Provide the [x, y] coordinate of the cell's center where the given text is located.  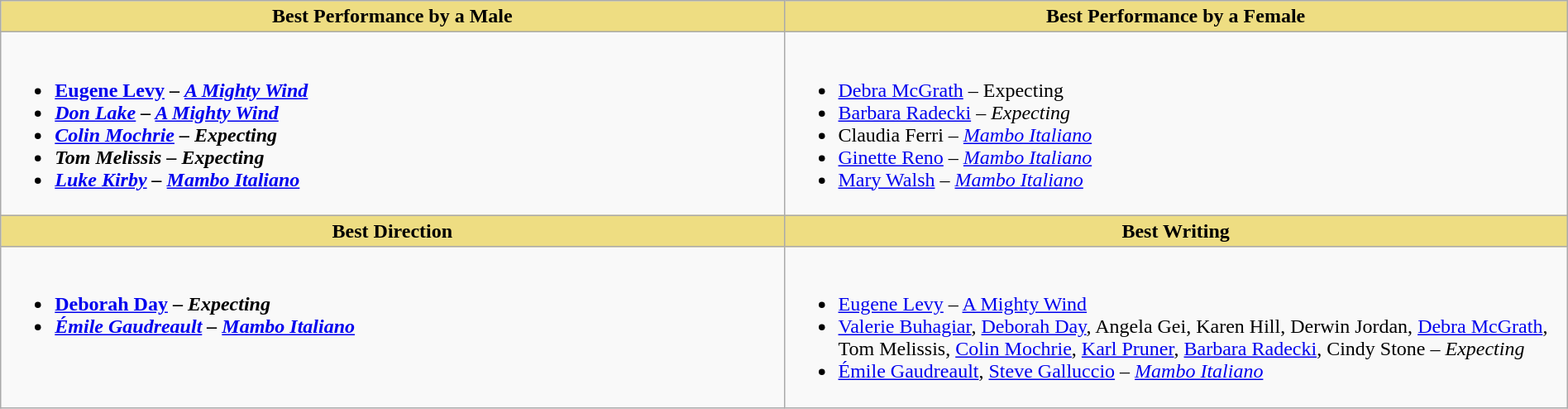
Best Performance by a Male [392, 17]
Deborah Day – ExpectingÉmile Gaudreault – Mambo Italiano [392, 327]
Debra McGrath – ExpectingBarbara Radecki – ExpectingClaudia Ferri – Mambo ItalianoGinette Reno – Mambo ItalianoMary Walsh – Mambo Italiano [1176, 124]
Best Direction [392, 231]
Best Writing [1176, 231]
Best Performance by a Female [1176, 17]
Eugene Levy – A Mighty WindDon Lake – A Mighty WindColin Mochrie – ExpectingTom Melissis – ExpectingLuke Kirby – Mambo Italiano [392, 124]
